Search for the cell housing the specified text and yield its [X, Y] center coordinate. 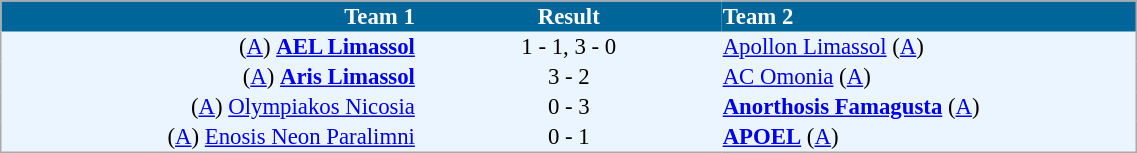
(A) Aris Limassol [209, 77]
AC Omonia (A) [929, 77]
Team 1 [209, 16]
0 - 3 [568, 107]
(A) AEL Limassol [209, 47]
0 - 1 [568, 137]
1 - 1, 3 - 0 [568, 47]
3 - 2 [568, 77]
APOEL (A) [929, 137]
Result [568, 16]
(A) Enosis Neon Paralimni [209, 137]
(A) Olympiakos Nicosia [209, 107]
Team 2 [929, 16]
Apollon Limassol (A) [929, 47]
Anorthosis Famagusta (A) [929, 107]
